For the text-containing cell, return its midpoint in (x, y) coordinate format. 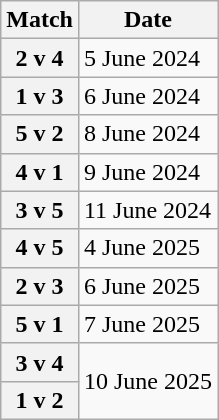
Date (148, 20)
6 June 2025 (148, 286)
Match (40, 20)
9 June 2024 (148, 172)
6 June 2024 (148, 96)
1 v 3 (40, 96)
8 June 2024 (148, 134)
5 v 1 (40, 324)
4 v 5 (40, 248)
5 v 2 (40, 134)
4 June 2025 (148, 248)
3 v 4 (40, 362)
3 v 5 (40, 210)
4 v 1 (40, 172)
11 June 2024 (148, 210)
1 v 2 (40, 400)
10 June 2025 (148, 381)
7 June 2025 (148, 324)
2 v 3 (40, 286)
2 v 4 (40, 58)
5 June 2024 (148, 58)
